Pinpoint the cell where the given text exists, returning its [x, y] midpoint coordinate. 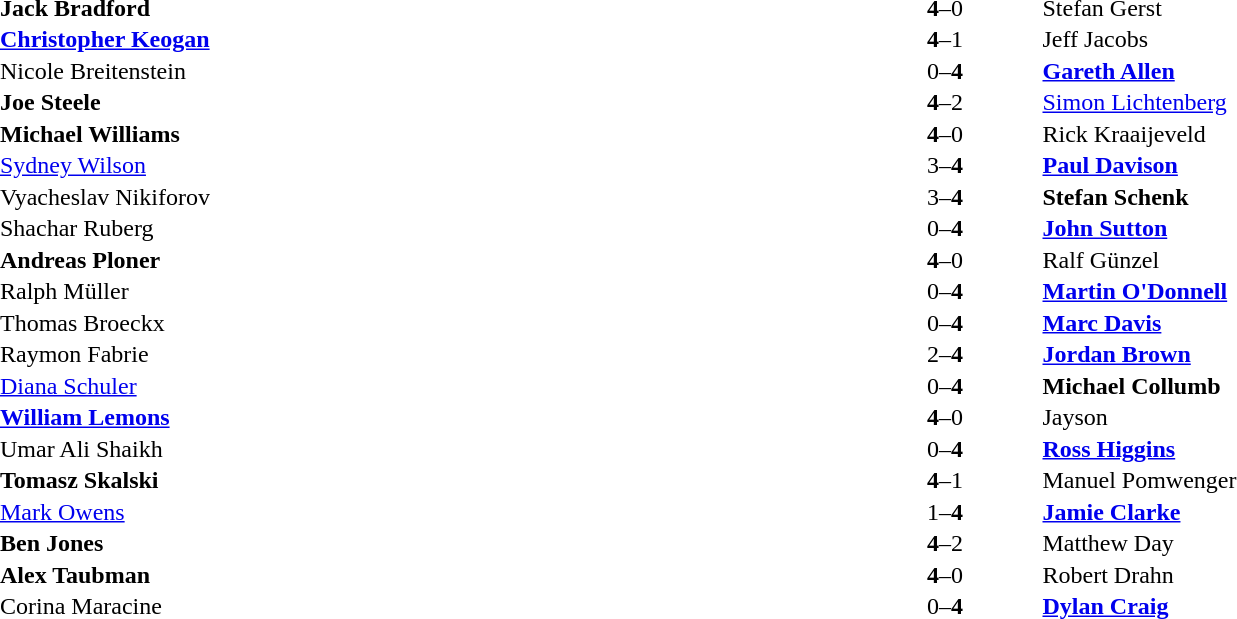
2–4 [944, 355]
1–4 [944, 512]
